Find where the given text appears and provide that cell's center as [x, y] coordinate. 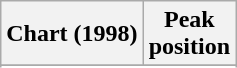
Peakposition [189, 34]
Chart (1998) [72, 34]
